Extract the (x, y) coordinate from the center of the cell holding the provided text.  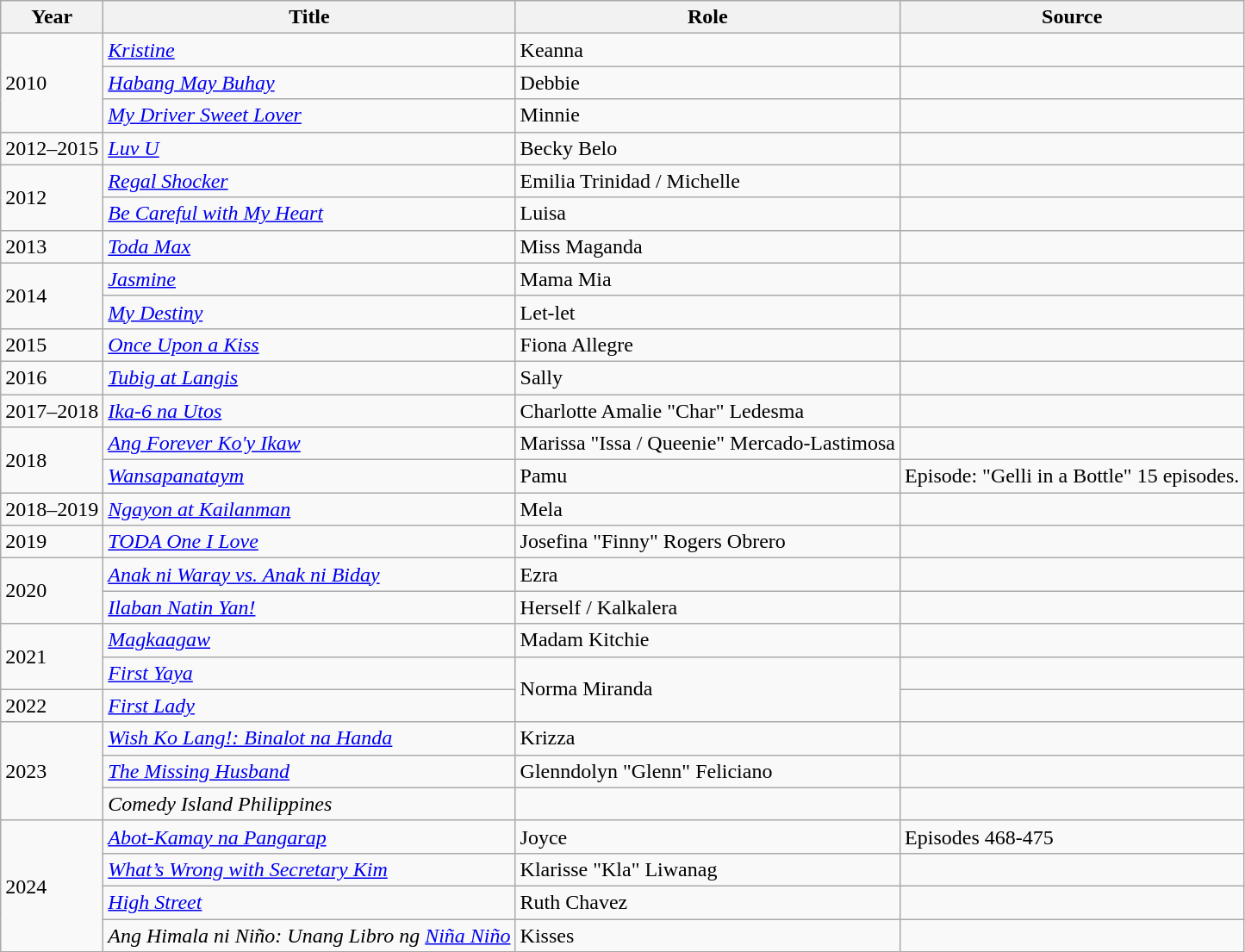
Once Upon a Kiss (309, 345)
Klarisse "Kla" Liwanag (708, 869)
Mama Mia (708, 279)
Anak ni Waray vs. Anak ni Biday (309, 575)
2020 (52, 591)
Charlotte Amalie "Char" Ledesma (708, 411)
2023 (52, 771)
Kisses (708, 935)
Luisa (708, 214)
Toda Max (309, 246)
Debbie (708, 83)
What’s Wrong with Secretary Kim (309, 869)
2012 (52, 197)
Title (309, 17)
Wansapanataym (309, 476)
Joyce (708, 837)
2016 (52, 377)
Keanna (708, 50)
Mela (708, 509)
Josefina "Finny" Rogers Obrero (708, 542)
Role (708, 17)
Wish Ko Lang!: Binalot na Handa (309, 738)
2012–2015 (52, 148)
Norma Miranda (708, 689)
Jasmine (309, 279)
Fiona Allegre (708, 345)
2013 (52, 246)
First Lady (309, 706)
Ngayon at Kailanman (309, 509)
Magkaagaw (309, 640)
Ruth Chavez (708, 902)
Ang Forever Ko'y Ikaw (309, 444)
Source (1072, 17)
Kristine (309, 50)
2018 (52, 460)
Luv U (309, 148)
My Destiny (309, 312)
Comedy Island Philippines (309, 804)
Let-let (708, 312)
My Driver Sweet Lover (309, 115)
Habang May Buhay (309, 83)
Tubig at Langis (309, 377)
2017–2018 (52, 411)
The Missing Husband (309, 771)
First Yaya (309, 673)
Ezra (708, 575)
High Street (309, 902)
2019 (52, 542)
Regal Shocker (309, 181)
2021 (52, 656)
Miss Maganda (708, 246)
TODA One I Love (309, 542)
2022 (52, 706)
Abot-Kamay na Pangarap (309, 837)
Pamu (708, 476)
2024 (52, 886)
Ika-6 na Utos (309, 411)
2014 (52, 296)
2015 (52, 345)
Marissa "Issa / Queenie" Mercado-Lastimosa (708, 444)
Herself / Kalkalera (708, 607)
Episodes 468-475 (1072, 837)
Krizza (708, 738)
Minnie (708, 115)
Ilaban Natin Yan! (309, 607)
Glenndolyn "Glenn" Feliciano (708, 771)
Becky Belo (708, 148)
2010 (52, 83)
Be Careful with My Heart (309, 214)
Madam Kitchie (708, 640)
Emilia Trinidad / Michelle (708, 181)
Episode: "Gelli in a Bottle" 15 episodes. (1072, 476)
Sally (708, 377)
2018–2019 (52, 509)
Year (52, 17)
Ang Himala ni Niño: Unang Libro ng Niña Niño (309, 935)
